Extract the (X, Y) coordinate from the center of the cell holding the provided text.  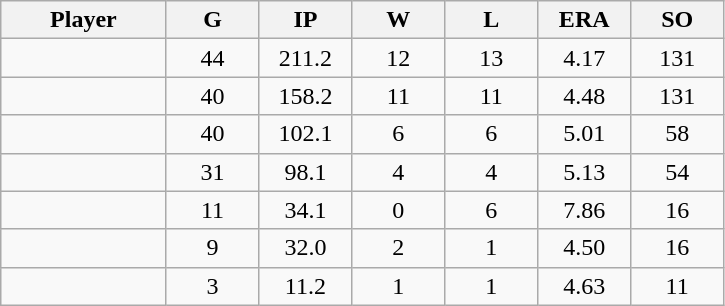
5.13 (584, 172)
58 (678, 134)
34.1 (306, 210)
31 (212, 172)
32.0 (306, 248)
L (492, 20)
102.1 (306, 134)
SO (678, 20)
4.50 (584, 248)
54 (678, 172)
4.48 (584, 96)
13 (492, 58)
4.63 (584, 286)
0 (398, 210)
G (212, 20)
11.2 (306, 286)
2 (398, 248)
3 (212, 286)
44 (212, 58)
Player (84, 20)
158.2 (306, 96)
IP (306, 20)
ERA (584, 20)
98.1 (306, 172)
7.86 (584, 210)
4.17 (584, 58)
9 (212, 248)
5.01 (584, 134)
211.2 (306, 58)
W (398, 20)
12 (398, 58)
